Search for the cell housing the specified text and yield its [X, Y] center coordinate. 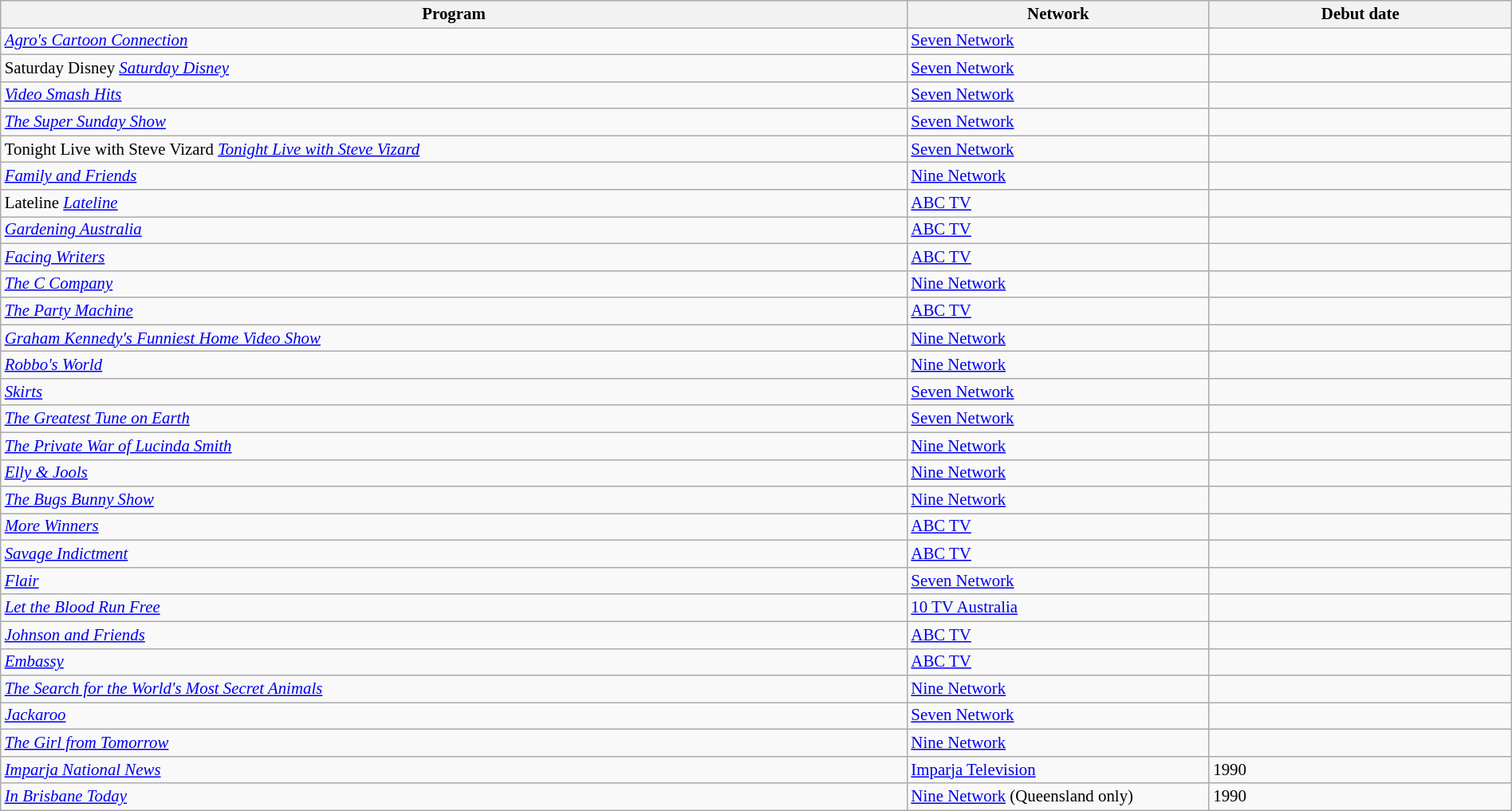
Facing Writers [455, 257]
Family and Friends [455, 176]
The Bugs Bunny Show [455, 500]
Tonight Live with Steve Vizard Tonight Live with Steve Vizard [455, 149]
Flair [455, 581]
The Super Sunday Show [455, 122]
Elly & Jools [455, 473]
More Winners [455, 527]
The Private War of Lucinda Smith [455, 446]
Imparja National News [455, 770]
Agro's Cartoon Connection [455, 41]
Gardening Australia [455, 230]
Debut date [1360, 14]
The Girl from Tomorrow [455, 742]
Video Smash Hits [455, 95]
Embassy [455, 662]
Jackaroo [455, 716]
The Party Machine [455, 311]
The Search for the World's Most Secret Animals [455, 689]
Johnson and Friends [455, 635]
In Brisbane Today [455, 797]
Robbo's World [455, 365]
Savage Indictment [455, 554]
Program [455, 14]
The Greatest Tune on Earth [455, 419]
Graham Kennedy's Funniest Home Video Show [455, 338]
Skirts [455, 392]
Lateline Lateline [455, 203]
Saturday Disney Saturday Disney [455, 68]
Let the Blood Run Free [455, 608]
10 TV Australia [1057, 608]
Network [1057, 14]
Nine Network (Queensland only) [1057, 797]
The C Company [455, 284]
Imparja Television [1057, 770]
